Scan for the cell matching the given text and deliver its (x, y) coordinate at center. 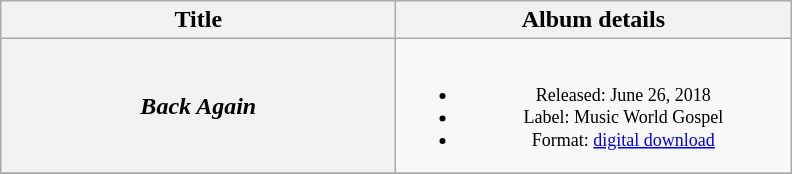
Released: June 26, 2018Label: Music World GospelFormat: digital download (594, 106)
Title (198, 20)
Back Again (198, 106)
Album details (594, 20)
